Extract the (x, y) coordinate from the center of the cell holding the provided text.  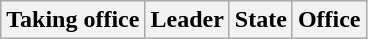
State (260, 20)
Taking office (73, 20)
Leader (187, 20)
Office (329, 20)
